Detect which cell encompasses the target text, then output its (X, Y) center coordinate. 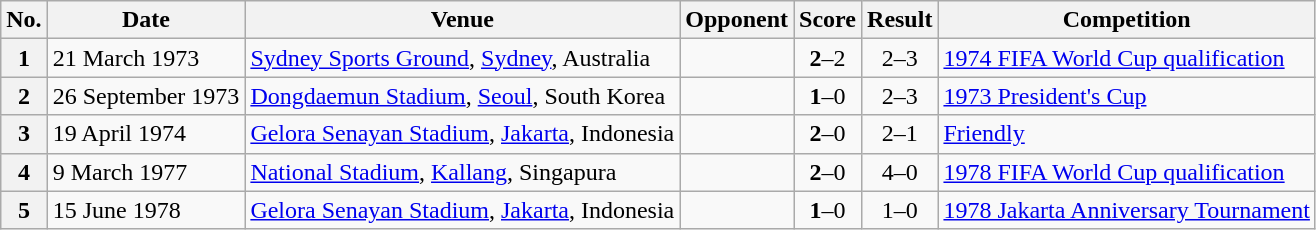
4 (24, 172)
Score (828, 20)
Friendly (1127, 134)
21 March 1973 (146, 58)
4–0 (900, 172)
1978 Jakarta Anniversary Tournament (1127, 210)
Dongdaemun Stadium, Seoul, South Korea (462, 96)
1974 FIFA World Cup qualification (1127, 58)
26 September 1973 (146, 96)
19 April 1974 (146, 134)
2–1 (900, 134)
Sydney Sports Ground, Sydney, Australia (462, 58)
1973 President's Cup (1127, 96)
15 June 1978 (146, 210)
Result (900, 20)
1 (24, 58)
Date (146, 20)
3 (24, 134)
5 (24, 210)
Opponent (737, 20)
9 March 1977 (146, 172)
Competition (1127, 20)
2–2 (828, 58)
Venue (462, 20)
No. (24, 20)
National Stadium, Kallang, Singapura (462, 172)
1978 FIFA World Cup qualification (1127, 172)
2 (24, 96)
